Pinpoint the cell where the given text exists, returning its [X, Y] midpoint coordinate. 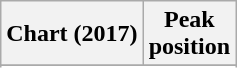
Chart (2017) [72, 34]
Peakposition [189, 34]
